Detect which cell encompasses the target text, then output its (x, y) center coordinate. 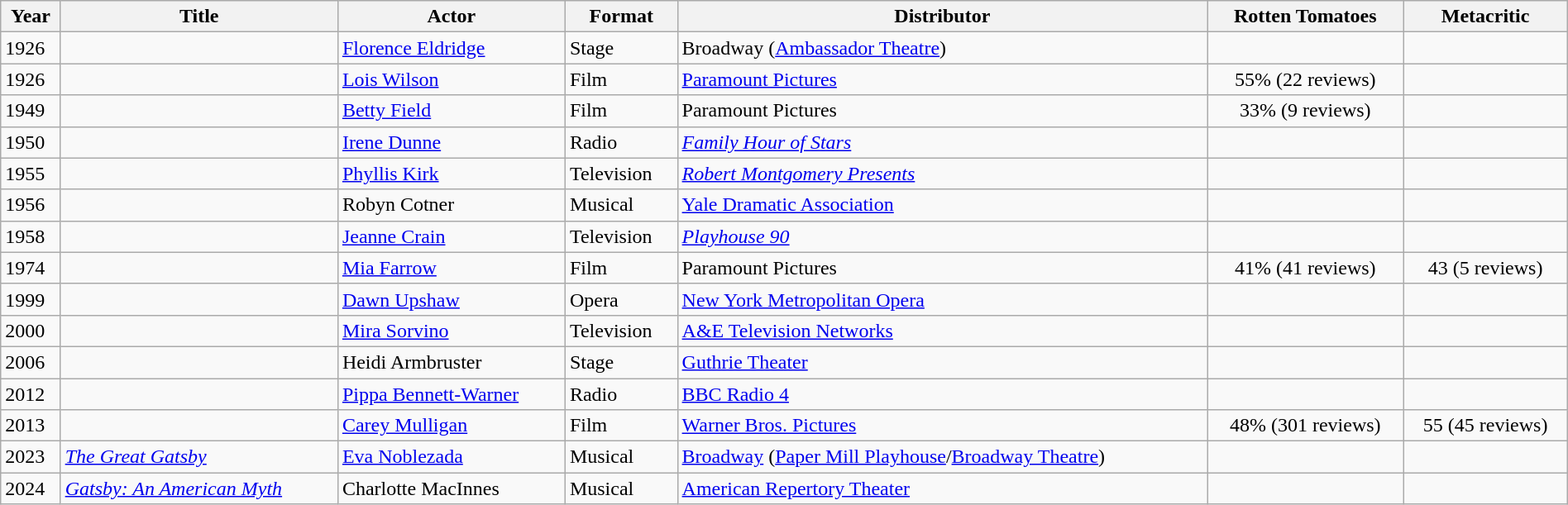
Carey Mulligan (452, 426)
Distributor (942, 17)
Family Hour of Stars (942, 142)
Yale Dramatic Association (942, 205)
1956 (31, 205)
Robyn Cotner (452, 205)
1958 (31, 236)
43 (5 reviews) (1485, 268)
The Great Gatsby (198, 457)
Mira Sorvino (452, 331)
Broadway (Paper Mill Playhouse/Broadway Theatre) (942, 457)
Year (31, 17)
Phyllis Kirk (452, 174)
Broadway (Ambassador Theatre) (942, 48)
Pippa Bennett-Warner (452, 394)
2023 (31, 457)
33% (9 reviews) (1305, 111)
1950 (31, 142)
Betty Field (452, 111)
Metacritic (1485, 17)
1999 (31, 299)
New York Metropolitan Opera (942, 299)
Eva Noblezada (452, 457)
Guthrie Theater (942, 362)
Jeanne Crain (452, 236)
1974 (31, 268)
Florence Eldridge (452, 48)
Robert Montgomery Presents (942, 174)
2006 (31, 362)
2000 (31, 331)
2012 (31, 394)
41% (41 reviews) (1305, 268)
Lois Wilson (452, 79)
Mia Farrow (452, 268)
Gatsby: An American Myth (198, 488)
Irene Dunne (452, 142)
1949 (31, 111)
Playhouse 90 (942, 236)
A&E Television Networks (942, 331)
2024 (31, 488)
Dawn Upshaw (452, 299)
Rotten Tomatoes (1305, 17)
Opera (621, 299)
Charlotte MacInnes (452, 488)
Heidi Armbruster (452, 362)
48% (301 reviews) (1305, 426)
Format (621, 17)
1955 (31, 174)
2013 (31, 426)
BBC Radio 4 (942, 394)
Actor (452, 17)
Title (198, 17)
American Repertory Theater (942, 488)
Warner Bros. Pictures (942, 426)
55% (22 reviews) (1305, 79)
55 (45 reviews) (1485, 426)
